Scan for the cell matching the given text and deliver its [x, y] coordinate at center. 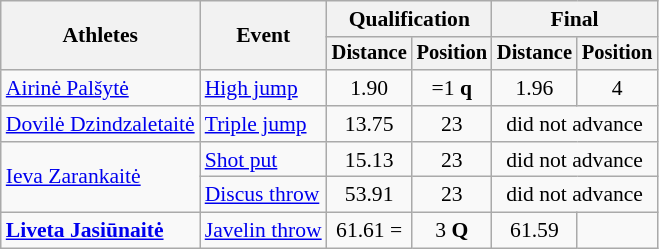
4 [617, 88]
53.91 [370, 195]
Event [264, 36]
High jump [264, 88]
Final [574, 19]
Dovilė Dzindzaletaitė [100, 124]
15.13 [370, 160]
Athletes [100, 36]
1.96 [534, 88]
=1 q [452, 88]
Discus throw [264, 195]
1.90 [370, 88]
Ieva Zarankaitė [100, 178]
Airinė Palšytė [100, 88]
13.75 [370, 124]
Qualification [410, 19]
Shot put [264, 160]
Liveta Jasiūnaitė [100, 231]
61.61 = [370, 231]
3 Q [452, 231]
61.59 [534, 231]
Javelin throw [264, 231]
Triple jump [264, 124]
